Search for the cell housing the specified text and yield its (x, y) center coordinate. 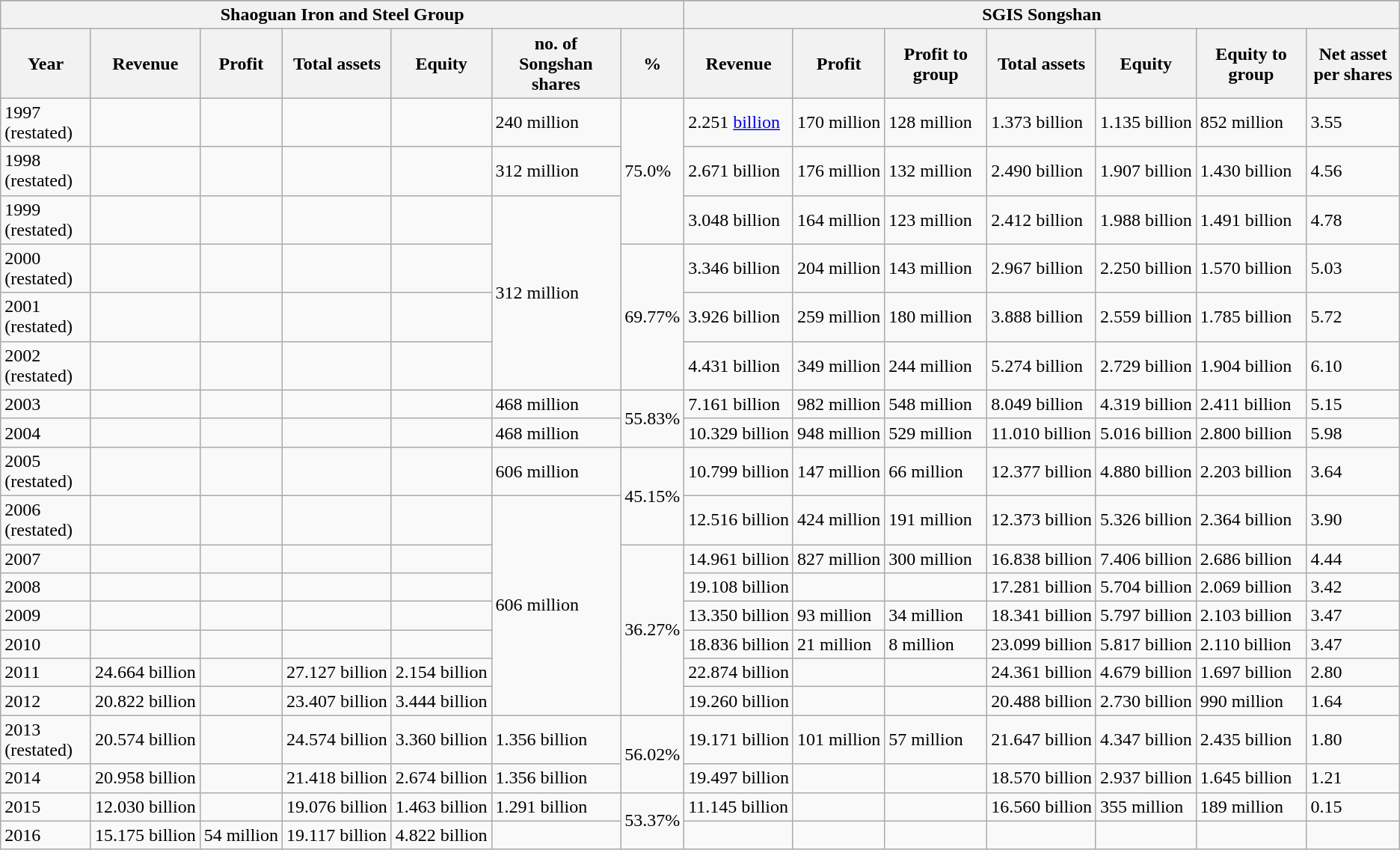
2.686 billion (1251, 559)
2.674 billion (441, 778)
17.281 billion (1042, 587)
2.364 billion (1251, 519)
1.988 billion (1146, 220)
548 million (936, 404)
2007 (46, 559)
2000 (restated) (46, 268)
69.77% (652, 317)
191 million (936, 519)
5.03 (1353, 268)
529 million (936, 432)
1.64 (1353, 701)
2004 (46, 432)
24.574 billion (337, 739)
1.463 billion (441, 807)
23.407 billion (337, 701)
2.411 billion (1251, 404)
20.488 billion (1042, 701)
2.250 billion (1146, 268)
2.412 billion (1042, 220)
123 million (936, 220)
2.069 billion (1251, 587)
424 million (838, 519)
12.377 billion (1042, 471)
19.076 billion (337, 807)
1998 (restated) (46, 171)
55.83% (652, 418)
355 million (1146, 807)
1.373 billion (1042, 123)
2.967 billion (1042, 268)
982 million (838, 404)
0.15 (1353, 807)
11.010 billion (1042, 432)
132 million (936, 171)
4.319 billion (1146, 404)
2005 (restated) (46, 471)
2.80 (1353, 673)
2.671 billion (739, 171)
143 million (936, 268)
5.72 (1353, 317)
204 million (838, 268)
19.260 billion (739, 701)
Profit to group (936, 64)
27.127 billion (337, 673)
15.175 billion (145, 835)
4.880 billion (1146, 471)
10.799 billion (739, 471)
2012 (46, 701)
3.360 billion (441, 739)
3.048 billion (739, 220)
14.961 billion (739, 559)
53.37% (652, 821)
1.430 billion (1251, 171)
20.958 billion (145, 778)
147 million (838, 471)
349 million (838, 365)
4.822 billion (441, 835)
5.326 billion (1146, 519)
948 million (838, 432)
23.099 billion (1042, 644)
1997 (restated) (46, 123)
24.664 billion (145, 673)
1.291 billion (556, 807)
22.874 billion (739, 673)
11.145 billion (739, 807)
10.329 billion (739, 432)
2.251 billion (739, 123)
1.135 billion (1146, 123)
2.937 billion (1146, 778)
2011 (46, 673)
16.560 billion (1042, 807)
5.274 billion (1042, 365)
4.78 (1353, 220)
45.15% (652, 495)
57 million (936, 739)
4.44 (1353, 559)
5.797 billion (1146, 616)
7.161 billion (739, 404)
1.570 billion (1251, 268)
164 million (838, 220)
2015 (46, 807)
13.350 billion (739, 616)
36.27% (652, 630)
20.822 billion (145, 701)
Net asset per shares (1353, 64)
19.497 billion (739, 778)
19.171 billion (739, 739)
852 million (1251, 123)
18.570 billion (1042, 778)
3.42 (1353, 587)
244 million (936, 365)
54 million (241, 835)
259 million (838, 317)
12.373 billion (1042, 519)
3.64 (1353, 471)
4.347 billion (1146, 739)
1.21 (1353, 778)
66 million (936, 471)
2.154 billion (441, 673)
75.0% (652, 171)
Equity to group (1251, 64)
8.049 billion (1042, 404)
189 million (1251, 807)
2.203 billion (1251, 471)
101 million (838, 739)
990 million (1251, 701)
5.704 billion (1146, 587)
2008 (46, 587)
176 million (838, 171)
18.836 billion (739, 644)
18.341 billion (1042, 616)
2010 (46, 644)
4.431 billion (739, 365)
12.030 billion (145, 807)
7.406 billion (1146, 559)
2.729 billion (1146, 365)
2009 (46, 616)
2.800 billion (1251, 432)
6.10 (1353, 365)
2001 (restated) (46, 317)
12.516 billion (739, 519)
1.697 billion (1251, 673)
20.574 billion (145, 739)
5.817 billion (1146, 644)
2.103 billion (1251, 616)
1.80 (1353, 739)
1.491 billion (1251, 220)
21.647 billion (1042, 739)
170 million (838, 123)
4.56 (1353, 171)
2016 (46, 835)
128 million (936, 123)
21 million (838, 644)
19.117 billion (337, 835)
300 million (936, 559)
1.907 billion (1146, 171)
2002 (restated) (46, 365)
% (652, 64)
2.435 billion (1251, 739)
5.15 (1353, 404)
SGIS Songshan (1043, 15)
2006 (restated) (46, 519)
56.02% (652, 754)
3.888 billion (1042, 317)
16.838 billion (1042, 559)
2.490 billion (1042, 171)
3.55 (1353, 123)
2003 (46, 404)
2.110 billion (1251, 644)
4.679 billion (1146, 673)
3.346 billion (739, 268)
3.90 (1353, 519)
2014 (46, 778)
Shaoguan Iron and Steel Group (343, 15)
1.645 billion (1251, 778)
93 million (838, 616)
Year (46, 64)
1.904 billion (1251, 365)
5.016 billion (1146, 432)
5.98 (1353, 432)
no. of Songshan shares (556, 64)
34 million (936, 616)
2.559 billion (1146, 317)
827 million (838, 559)
2.730 billion (1146, 701)
3.926 billion (739, 317)
3.444 billion (441, 701)
1.785 billion (1251, 317)
240 million (556, 123)
1999 (restated) (46, 220)
8 million (936, 644)
21.418 billion (337, 778)
19.108 billion (739, 587)
24.361 billion (1042, 673)
2013 (restated) (46, 739)
180 million (936, 317)
